Find where the given text appears and provide that cell's center as [X, Y] coordinate. 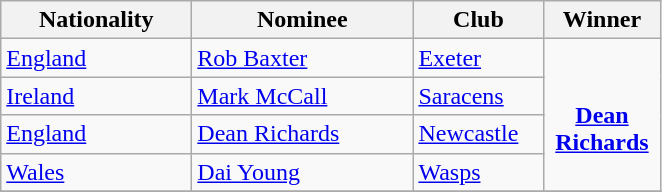
Saracens [478, 96]
Nationality [96, 20]
Exeter [478, 58]
Mark McCall [302, 96]
Ireland [96, 96]
Wales [96, 172]
Wasps [478, 172]
Nominee [302, 20]
Newcastle [478, 134]
Dai Young [302, 172]
Winner [602, 20]
Rob Baxter [302, 58]
Club [478, 20]
